Return (x, y) of the center of cell containing provided text 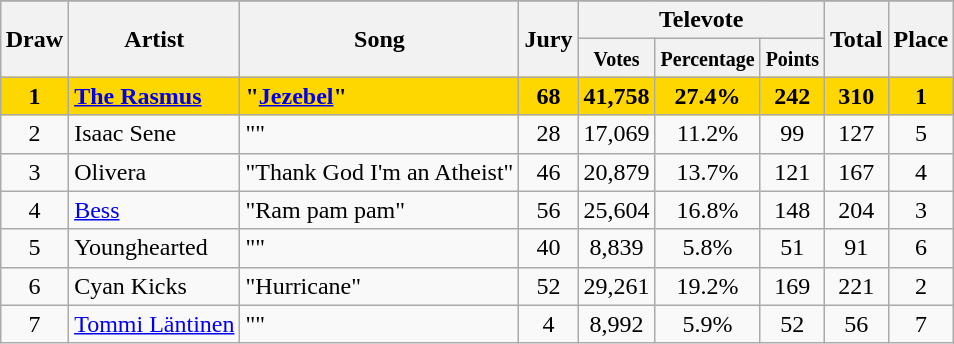
29,261 (616, 286)
167 (857, 172)
Total (857, 39)
28 (548, 134)
The Rasmus (154, 96)
91 (857, 248)
13.7% (708, 172)
5.8% (708, 248)
40 (548, 248)
20,879 (616, 172)
5.9% (708, 324)
Draw (34, 39)
Points (792, 58)
41,758 (616, 96)
Younghearted (154, 248)
Jury (548, 39)
19.2% (708, 286)
Tommi Läntinen (154, 324)
"Ram pam pam" (380, 210)
242 (792, 96)
Televote (702, 20)
51 (792, 248)
Artist (154, 39)
127 (857, 134)
204 (857, 210)
68 (548, 96)
46 (548, 172)
8,992 (616, 324)
16.8% (708, 210)
310 (857, 96)
Olivera (154, 172)
25,604 (616, 210)
Isaac Sene (154, 134)
Percentage (708, 58)
"Jezebel" (380, 96)
"Hurricane" (380, 286)
17,069 (616, 134)
Song (380, 39)
"Thank God I'm an Atheist" (380, 172)
Place (921, 39)
169 (792, 286)
121 (792, 172)
27.4% (708, 96)
221 (857, 286)
Cyan Kicks (154, 286)
Bess (154, 210)
148 (792, 210)
11.2% (708, 134)
99 (792, 134)
8,839 (616, 248)
Votes (616, 58)
